Extract the (x, y) coordinate from the center of the cell holding the provided text.  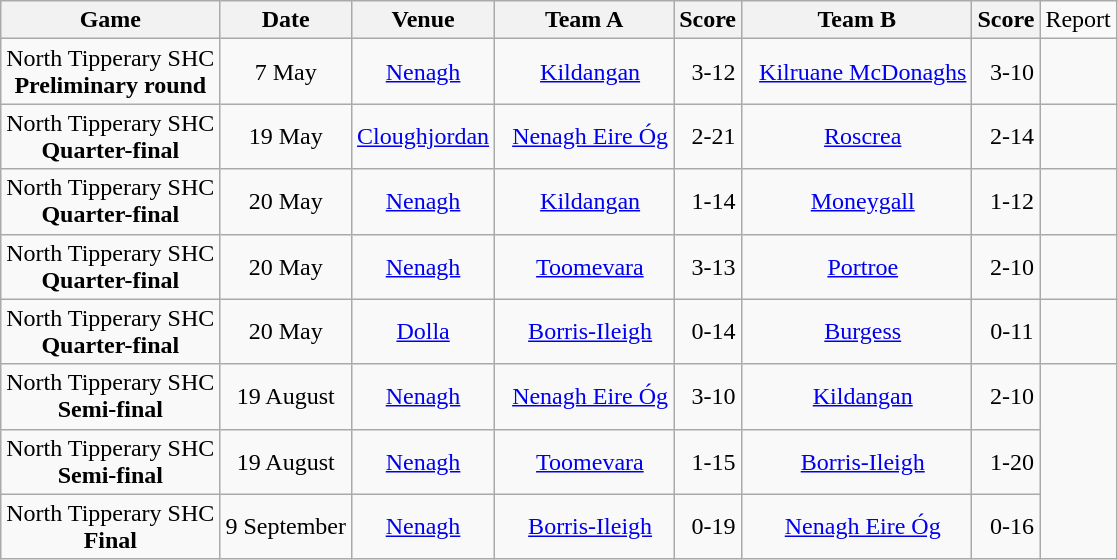
2-14 (1006, 136)
Cloughjordan (424, 136)
Date (286, 20)
1-20 (1006, 462)
Moneygall (857, 202)
Portroe (857, 266)
2-21 (708, 136)
Dolla (424, 332)
1-12 (1006, 202)
1-15 (708, 462)
Roscrea (857, 136)
Kilruane McDonaghs (857, 72)
3-12 (708, 72)
0-16 (1006, 526)
North Tipperary SHCFinal (110, 526)
Burgess (857, 332)
Venue (424, 20)
19 May (286, 136)
Team A (584, 20)
Report (1078, 20)
1-14 (708, 202)
0-11 (1006, 332)
0-14 (708, 332)
Team B (857, 20)
Game (110, 20)
0-19 (708, 526)
7 May (286, 72)
3-13 (708, 266)
North Tipperary SHCPreliminary round (110, 72)
9 September (286, 526)
